For the text-containing cell, return its midpoint in [X, Y] coordinate format. 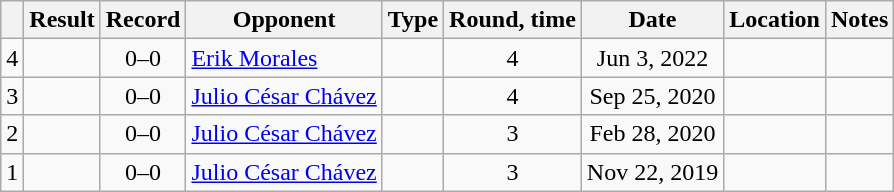
Record [143, 20]
Notes [859, 20]
Date [652, 20]
1 [12, 172]
Jun 3, 2022 [652, 58]
Result [62, 20]
Type [412, 20]
Sep 25, 2020 [652, 96]
Location [775, 20]
Round, time [513, 20]
Erik Morales [284, 58]
2 [12, 134]
Feb 28, 2020 [652, 134]
Nov 22, 2019 [652, 172]
Opponent [284, 20]
